Search for the cell housing the specified text and yield its [x, y] center coordinate. 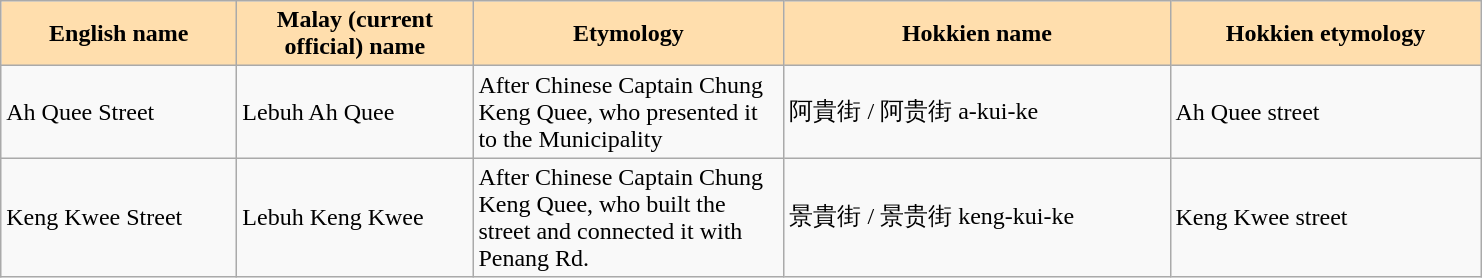
阿貴街 / 阿贵街 a-kui-ke [977, 112]
Hokkien etymology [1326, 34]
Ah Quee Street [119, 112]
Etymology [628, 34]
English name [119, 34]
Ah Quee street [1326, 112]
Keng Kwee Street [119, 218]
景貴街 / 景贵街 keng-kui-ke [977, 218]
Hokkien name [977, 34]
Lebuh Keng Kwee [355, 218]
After Chinese Captain Chung Keng Quee, who presented it to the Municipality [628, 112]
Malay (current official) name [355, 34]
Lebuh Ah Quee [355, 112]
Keng Kwee street [1326, 218]
After Chinese Captain Chung Keng Quee, who built the street and connected it with Penang Rd. [628, 218]
